Pinpoint the cell where the given text exists, returning its (X, Y) midpoint coordinate. 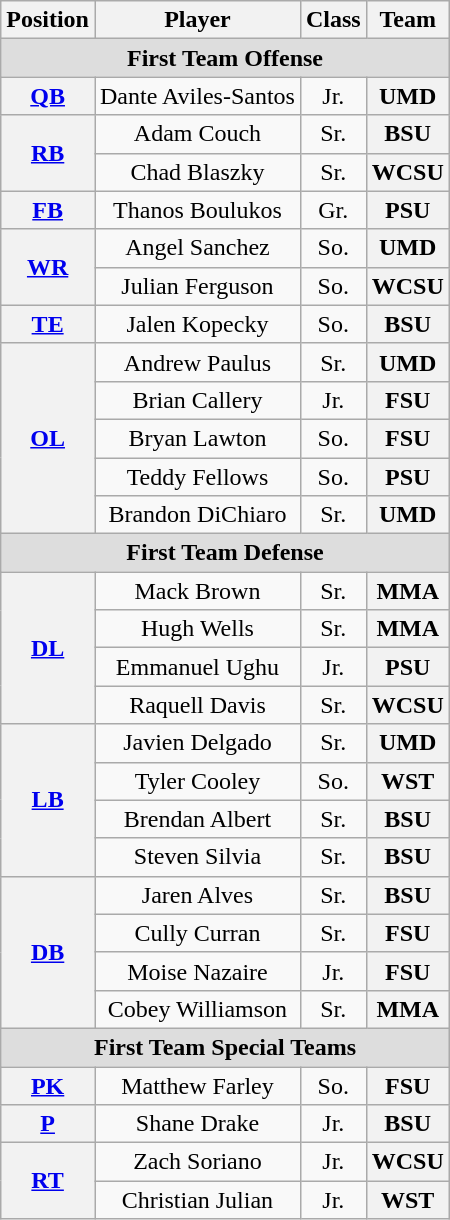
Moise Nazaire (197, 971)
Steven Silvia (197, 857)
Class (333, 20)
Emmanuel Ughu (197, 667)
P (48, 1124)
RB (48, 153)
Jalen Kopecky (197, 324)
Tyler Cooley (197, 781)
WR (48, 267)
Mack Brown (197, 591)
Team (408, 20)
First Team Special Teams (225, 1047)
OL (48, 438)
Cobey Williamson (197, 1009)
Raquell Davis (197, 705)
First Team Defense (225, 553)
Bryan Lawton (197, 438)
Adam Couch (197, 134)
QB (48, 96)
FB (48, 210)
Cully Curran (197, 933)
First Team Offense (225, 58)
Brendan Albert (197, 819)
Julian Ferguson (197, 286)
Dante Aviles-Santos (197, 96)
Thanos Boulukos (197, 210)
Andrew Paulus (197, 362)
Jaren Alves (197, 895)
Christian Julian (197, 1200)
Position (48, 20)
Brian Callery (197, 400)
Shane Drake (197, 1124)
Javien Delgado (197, 743)
RT (48, 1181)
Brandon DiChiaro (197, 515)
Chad Blaszky (197, 172)
Zach Soriano (197, 1162)
DB (48, 952)
Gr. (333, 210)
PK (48, 1085)
Hugh Wells (197, 629)
Teddy Fellows (197, 477)
TE (48, 324)
Player (197, 20)
DL (48, 648)
LB (48, 800)
Matthew Farley (197, 1085)
Angel Sanchez (197, 248)
